Detect which cell encompasses the target text, then output its (x, y) center coordinate. 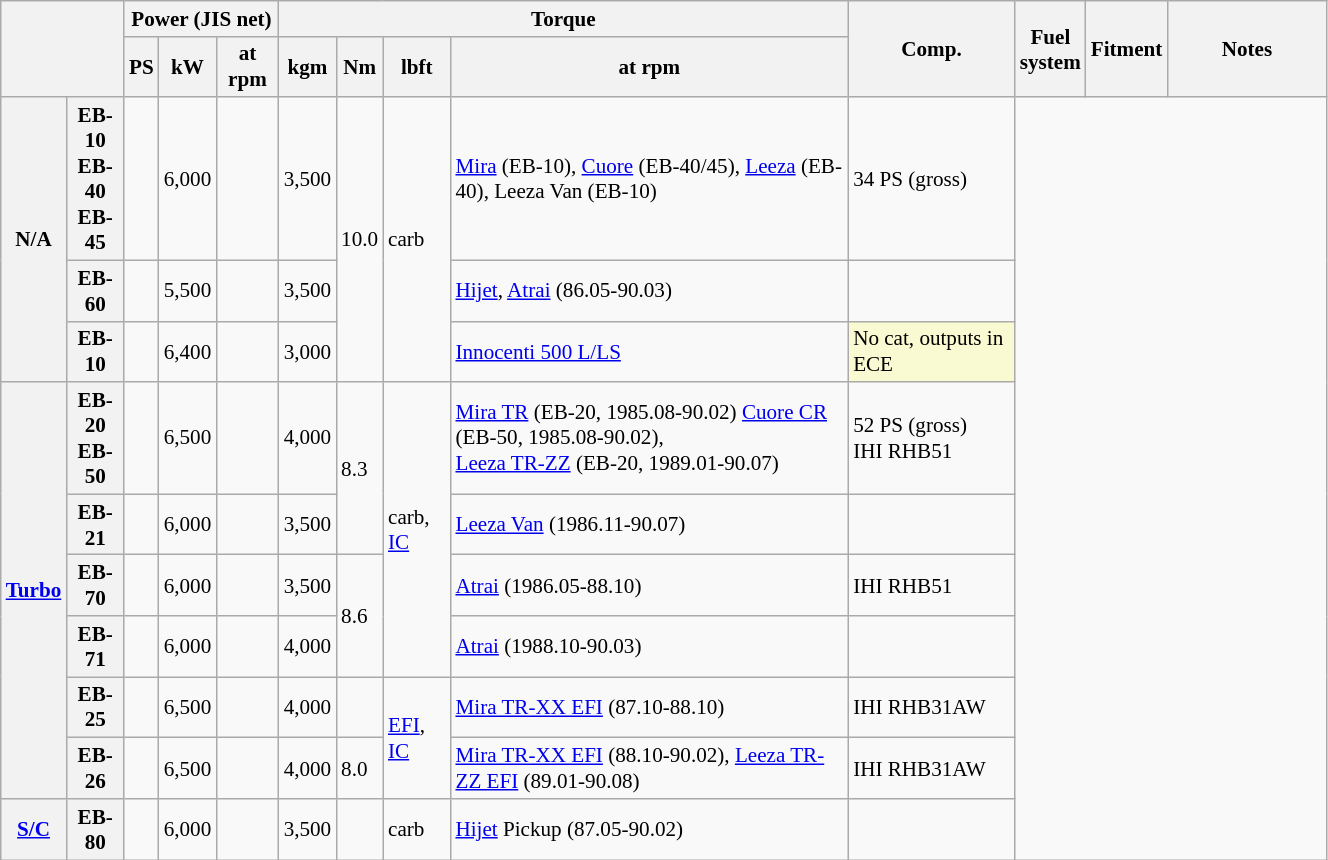
Notes (1246, 49)
6,400 (188, 352)
5,500 (188, 290)
EFI, IC (416, 738)
carb, IC (416, 530)
PS (142, 66)
Fuelsystem (1050, 49)
EB-10EB-40EB-45 (95, 178)
Turbo (34, 590)
8.6 (360, 616)
EB-70 (95, 586)
52 PS (gross)IHI RHB51 (932, 438)
Power (JIS net) (202, 18)
N/A (34, 240)
Atrai (1988.10-90.03) (650, 646)
kgm (308, 66)
Nm (360, 66)
Fitment (1127, 49)
EB-26 (95, 768)
Mira (EB-10), Cuore (EB-40/45), Leeza (EB-40), Leeza Van (EB-10) (650, 178)
EB-25 (95, 708)
EB-71 (95, 646)
EB-80 (95, 830)
10.0 (360, 240)
Hijet Pickup (87.05-90.02) (650, 830)
Hijet, Atrai (86.05-90.03) (650, 290)
kW (188, 66)
EB-60 (95, 290)
8.3 (360, 468)
Torque (564, 18)
34 PS (gross) (932, 178)
lbft (416, 66)
Atrai (1986.05-88.10) (650, 586)
3,000 (308, 352)
8.0 (360, 768)
S/C (34, 830)
EB-10 (95, 352)
Comp. (932, 49)
EB-21 (95, 524)
Leeza Van (1986.11-90.07) (650, 524)
Mira TR-XX EFI (88.10-90.02), Leeza TR-ZZ EFI (89.01-90.08) (650, 768)
IHI RHB51 (932, 586)
Mira TR (EB-20, 1985.08-90.02) Cuore CR (EB-50, 1985.08-90.02),Leeza TR-ZZ (EB-20, 1989.01-90.07) (650, 438)
Mira TR-XX EFI (87.10-88.10) (650, 708)
Innocenti 500 L/LS (650, 352)
EB-20EB-50 (95, 438)
No cat, outputs in ECE (932, 352)
